For the text-containing cell, return its midpoint in (X, Y) coordinate format. 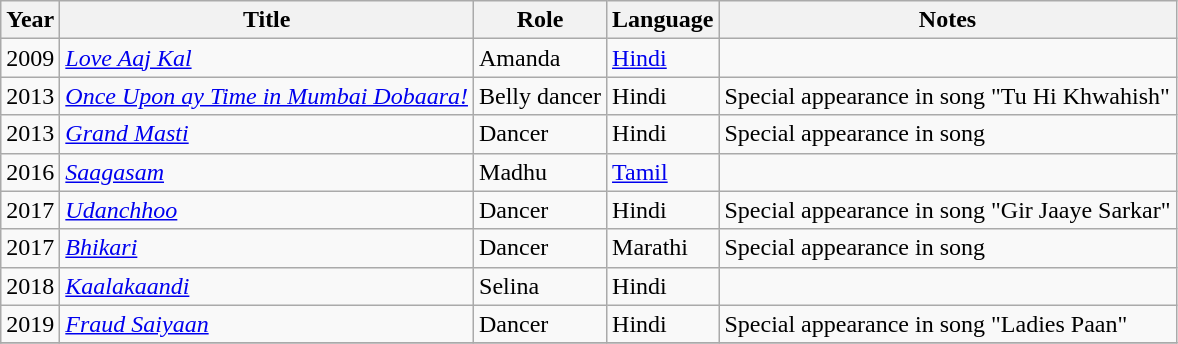
2018 (30, 286)
2009 (30, 58)
Selina (540, 286)
Madhu (540, 172)
Tamil (663, 172)
Year (30, 20)
Amanda (540, 58)
Bhikari (267, 248)
2016 (30, 172)
Belly dancer (540, 96)
2019 (30, 324)
Notes (948, 20)
Special appearance in song "Tu Hi Khwahish" (948, 96)
Grand Masti (267, 134)
Once Upon ay Time in Mumbai Dobaara! (267, 96)
Marathi (663, 248)
Udanchhoo (267, 210)
Role (540, 20)
Saagasam (267, 172)
Language (663, 20)
Kaalakaandi (267, 286)
Special appearance in song "Gir Jaaye Sarkar" (948, 210)
Love Aaj Kal (267, 58)
Fraud Saiyaan (267, 324)
Title (267, 20)
Special appearance in song "Ladies Paan" (948, 324)
